Return the [x, y] coordinate for the center point of the cell that contains the specified text.  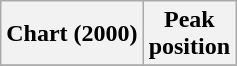
Peakposition [189, 34]
Chart (2000) [72, 34]
